Pinpoint the cell where the given text exists, returning its (X, Y) midpoint coordinate. 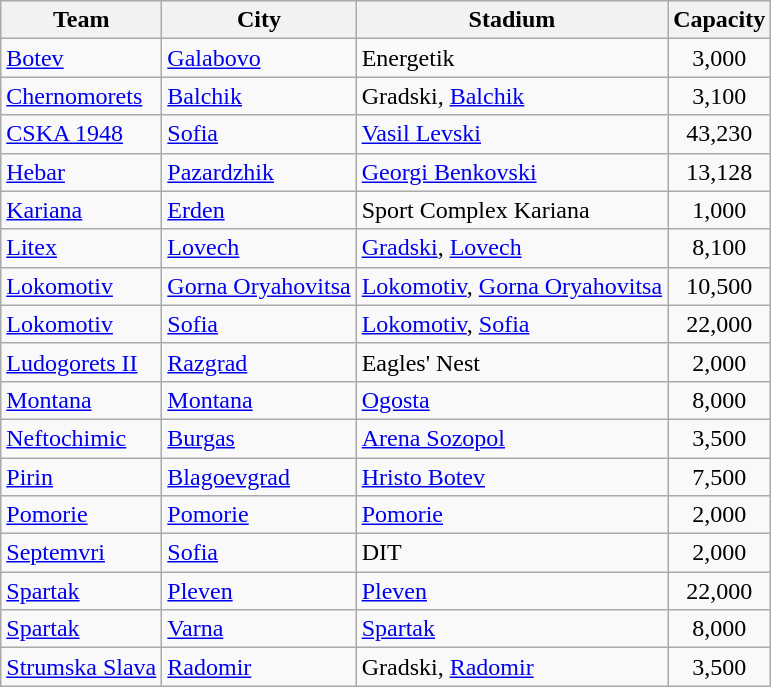
13,128 (720, 172)
8,100 (720, 248)
1,000 (720, 210)
Eagles' Nest (512, 362)
Hebar (82, 172)
Neftochimic (82, 438)
Gradski, Lovech (512, 248)
10,500 (720, 286)
Septemvri (82, 553)
Energetik (512, 58)
Burgas (259, 438)
7,500 (720, 477)
Strumska Slava (82, 667)
Balchik (259, 96)
Razgrad (259, 362)
Arena Sozopol (512, 438)
Vasil Levski (512, 134)
DIT (512, 553)
Ludogorets II (82, 362)
Erden (259, 210)
Pirin (82, 477)
Hristo Botev (512, 477)
Sport Complex Kariana (512, 210)
Capacity (720, 20)
Lokomotiv, Sofia (512, 324)
Pazardzhik (259, 172)
3,100 (720, 96)
Galabovo (259, 58)
Georgi Benkovski (512, 172)
Radomir (259, 667)
Ogosta (512, 400)
Team (82, 20)
Lokomotiv, Gorna Oryahovitsa (512, 286)
Litex (82, 248)
Stadium (512, 20)
Lovech (259, 248)
City (259, 20)
43,230 (720, 134)
CSKA 1948 (82, 134)
Blagoevgrad (259, 477)
Botev (82, 58)
Gorna Oryahovitsa (259, 286)
Gradski, Balchik (512, 96)
Varna (259, 629)
Chernomorets (82, 96)
Gradski, Radomir (512, 667)
Kariana (82, 210)
3,000 (720, 58)
